From the cell containing the given text, extract its center point as [x, y] coordinate. 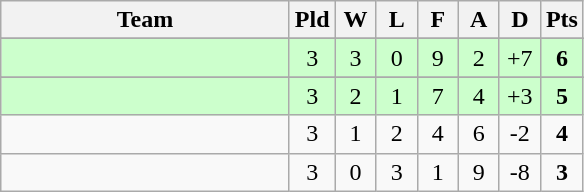
7 [438, 96]
F [438, 20]
+3 [520, 96]
+7 [520, 58]
-8 [520, 172]
Pts [562, 20]
Team [146, 20]
Pld [312, 20]
L [396, 20]
D [520, 20]
W [356, 20]
A [478, 20]
5 [562, 96]
-2 [520, 134]
